Capture the cell that displays the provided text and extract its (x, y) central coordinate. 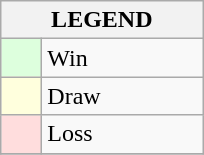
Draw (122, 96)
Win (122, 58)
LEGEND (102, 20)
Loss (122, 134)
